Determine the (X, Y) coordinate at the center of the cell enclosing the given text.  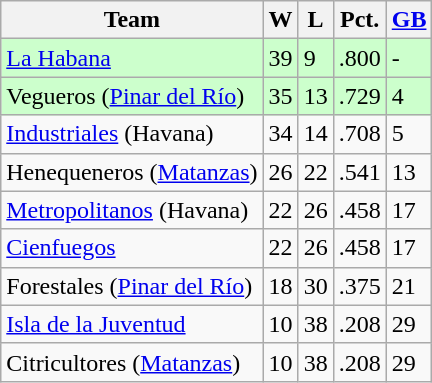
35 (280, 96)
18 (280, 286)
30 (316, 286)
Citricultores (Matanzas) (132, 362)
21 (409, 286)
Pct. (360, 20)
39 (280, 58)
Industriales (Havana) (132, 134)
Team (132, 20)
.708 (360, 134)
.729 (360, 96)
GB (409, 20)
5 (409, 134)
W (280, 20)
9 (316, 58)
La Habana (132, 58)
.541 (360, 172)
14 (316, 134)
34 (280, 134)
Henequeneros (Matanzas) (132, 172)
4 (409, 96)
Vegueros (Pinar del Río) (132, 96)
Metropolitanos (Havana) (132, 210)
.800 (360, 58)
Forestales (Pinar del Río) (132, 286)
Cienfuegos (132, 248)
L (316, 20)
- (409, 58)
Isla de la Juventud (132, 324)
.375 (360, 286)
